From the cell containing the given text, extract its center point as (x, y) coordinate. 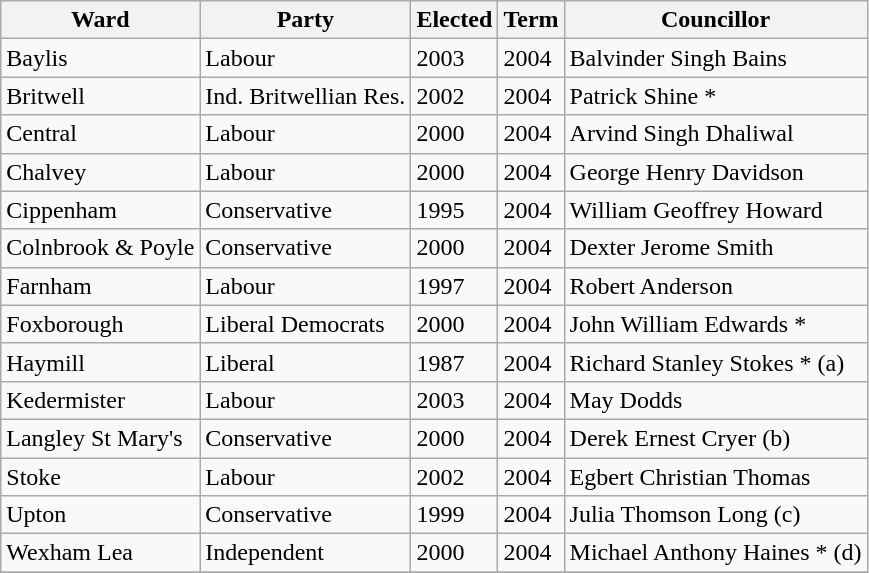
Britwell (100, 96)
Kedermister (100, 400)
Ind. Britwellian Res. (306, 96)
Robert Anderson (716, 286)
1997 (454, 286)
Richard Stanley Stokes * (a) (716, 362)
Liberal (306, 362)
Michael Anthony Haines * (d) (716, 553)
Stoke (100, 477)
Councillor (716, 20)
Wexham Lea (100, 553)
Upton (100, 515)
Baylis (100, 58)
Party (306, 20)
Balvinder Singh Bains (716, 58)
May Dodds (716, 400)
John William Edwards * (716, 324)
Central (100, 134)
Ward (100, 20)
Independent (306, 553)
Egbert Christian Thomas (716, 477)
Dexter Jerome Smith (716, 248)
Arvind Singh Dhaliwal (716, 134)
Derek Ernest Cryer (b) (716, 438)
Farnham (100, 286)
1999 (454, 515)
Langley St Mary's (100, 438)
Colnbrook & Poyle (100, 248)
Chalvey (100, 172)
William Geoffrey Howard (716, 210)
Patrick Shine * (716, 96)
George Henry Davidson (716, 172)
Haymill (100, 362)
Cippenham (100, 210)
Term (531, 20)
1995 (454, 210)
Elected (454, 20)
Foxborough (100, 324)
1987 (454, 362)
Julia Thomson Long (c) (716, 515)
Liberal Democrats (306, 324)
